Find where the given text appears and provide that cell's center as [X, Y] coordinate. 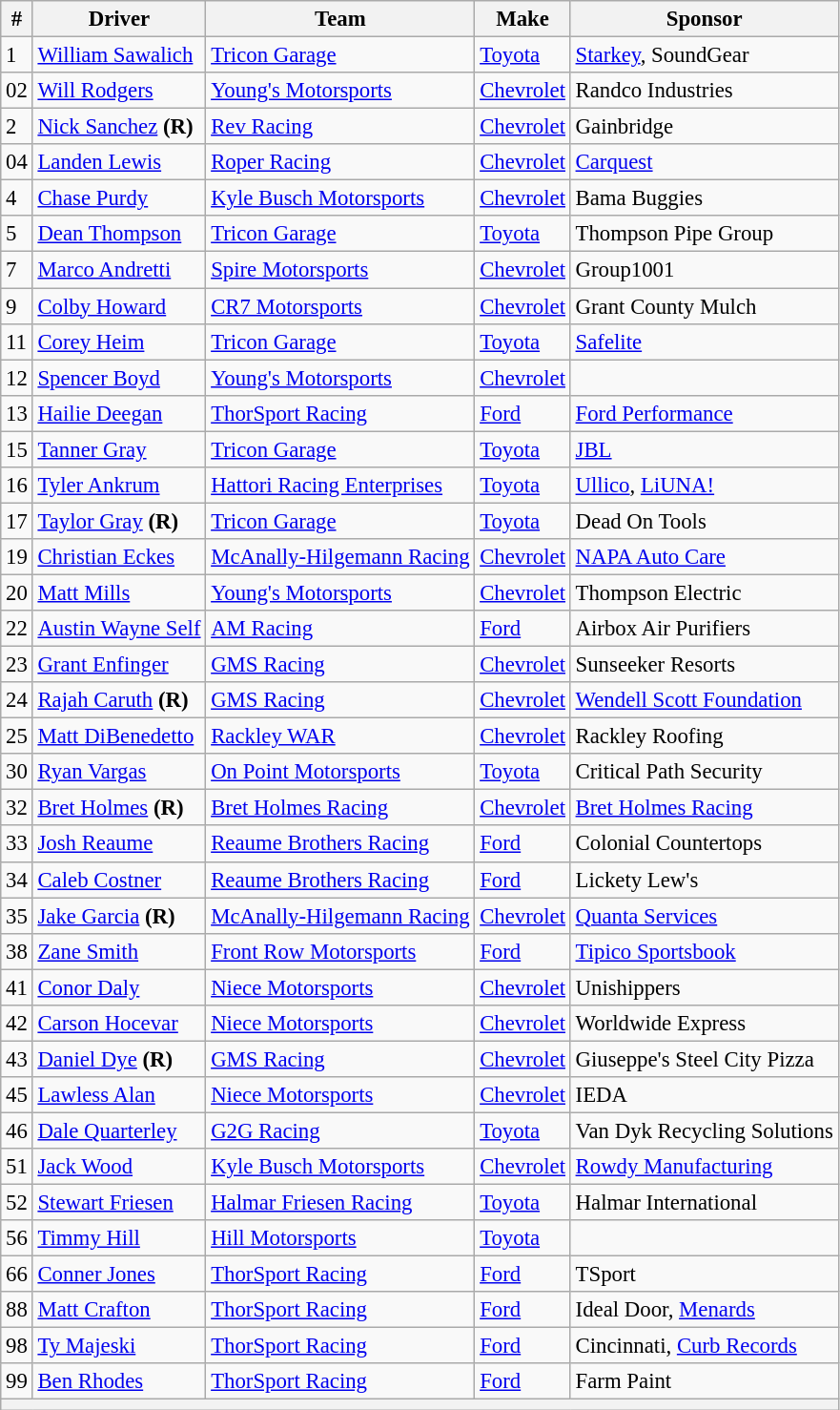
Starkey, SoundGear [704, 55]
Bret Holmes (R) [119, 808]
15 [17, 449]
Timmy Hill [119, 1238]
Dale Quarterley [119, 1130]
Van Dyk Recycling Solutions [704, 1130]
Ryan Vargas [119, 772]
Ideal Door, Menards [704, 1310]
Corey Heim [119, 342]
Thompson Electric [704, 592]
Jake Garcia (R) [119, 916]
43 [17, 1059]
Rackley WAR [340, 736]
Spencer Boyd [119, 378]
Grant Enfinger [119, 665]
2 [17, 127]
38 [17, 951]
Matt DiBenedetto [119, 736]
23 [17, 665]
Roper Racing [340, 162]
Bama Buggies [704, 198]
On Point Motorsports [340, 772]
5 [17, 234]
William Sawalich [119, 55]
32 [17, 808]
Halmar Friesen Racing [340, 1203]
Safelite [704, 342]
30 [17, 772]
Stewart Friesen [119, 1203]
7 [17, 270]
Landen Lewis [119, 162]
Will Rodgers [119, 91]
02 [17, 91]
Airbox Air Purifiers [704, 629]
42 [17, 1024]
17 [17, 521]
Tanner Gray [119, 449]
Hattori Racing Enterprises [340, 486]
Make [522, 19]
9 [17, 306]
12 [17, 378]
35 [17, 916]
11 [17, 342]
Gainbridge [704, 127]
Austin Wayne Self [119, 629]
98 [17, 1346]
Rackley Roofing [704, 736]
Zane Smith [119, 951]
Matt Crafton [119, 1310]
Ty Majeski [119, 1346]
99 [17, 1382]
Rev Racing [340, 127]
Critical Path Security [704, 772]
Rajah Caruth (R) [119, 700]
45 [17, 1095]
24 [17, 700]
22 [17, 629]
13 [17, 413]
Carquest [704, 162]
Tipico Sportsbook [704, 951]
Lawless Alan [119, 1095]
CR7 Motorsports [340, 306]
Taylor Gray (R) [119, 521]
Christian Eckes [119, 557]
4 [17, 198]
Rowdy Manufacturing [704, 1167]
NAPA Auto Care [704, 557]
46 [17, 1130]
Jack Wood [119, 1167]
Wendell Scott Foundation [704, 700]
34 [17, 880]
Sunseeker Resorts [704, 665]
Josh Reaume [119, 844]
20 [17, 592]
Unishippers [704, 987]
88 [17, 1310]
41 [17, 987]
Daniel Dye (R) [119, 1059]
52 [17, 1203]
Ullico, LiUNA! [704, 486]
25 [17, 736]
1 [17, 55]
Colonial Countertops [704, 844]
Caleb Costner [119, 880]
Lickety Lew's [704, 880]
04 [17, 162]
66 [17, 1275]
Hailie Deegan [119, 413]
TSport [704, 1275]
IEDA [704, 1095]
Dean Thompson [119, 234]
Halmar International [704, 1203]
JBL [704, 449]
Conner Jones [119, 1275]
# [17, 19]
Thompson Pipe Group [704, 234]
Nick Sanchez (R) [119, 127]
Hill Motorsports [340, 1238]
Team [340, 19]
Conor Daly [119, 987]
Front Row Motorsports [340, 951]
Matt Mills [119, 592]
Worldwide Express [704, 1024]
33 [17, 844]
AM Racing [340, 629]
Colby Howard [119, 306]
Ben Rhodes [119, 1382]
Carson Hocevar [119, 1024]
Tyler Ankrum [119, 486]
Cincinnati, Curb Records [704, 1346]
51 [17, 1167]
G2G Racing [340, 1130]
Randco Industries [704, 91]
Grant County Mulch [704, 306]
Driver [119, 19]
Giuseppe's Steel City Pizza [704, 1059]
56 [17, 1238]
19 [17, 557]
Sponsor [704, 19]
Dead On Tools [704, 521]
Spire Motorsports [340, 270]
Marco Andretti [119, 270]
Group1001 [704, 270]
16 [17, 486]
Ford Performance [704, 413]
Quanta Services [704, 916]
Chase Purdy [119, 198]
Farm Paint [704, 1382]
